Extract the (x, y) coordinate from the center of the cell holding the provided text.  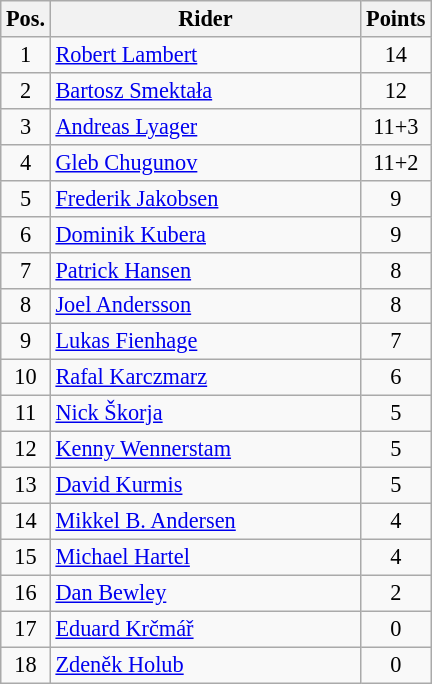
Frederik Jakobsen (205, 198)
13 (26, 485)
11+2 (396, 162)
Bartosz Smektała (205, 90)
Lukas Fienhage (205, 342)
11 (26, 414)
Zdeněk Holub (205, 665)
Dominik Kubera (205, 234)
Rafal Karczmarz (205, 378)
Kenny Wennerstam (205, 450)
Robert Lambert (205, 55)
Mikkel B. Andersen (205, 521)
18 (26, 665)
Pos. (26, 19)
Joel Andersson (205, 306)
Points (396, 19)
17 (26, 629)
Rider (205, 19)
1 (26, 55)
Dan Bewley (205, 593)
15 (26, 557)
Michael Hartel (205, 557)
Patrick Hansen (205, 270)
Eduard Krčmář (205, 629)
16 (26, 593)
David Kurmis (205, 485)
11+3 (396, 126)
10 (26, 378)
Gleb Chugunov (205, 162)
Nick Škorja (205, 414)
3 (26, 126)
Andreas Lyager (205, 126)
